Identify which cell holds the provided text, then report its [x, y] central coordinate. 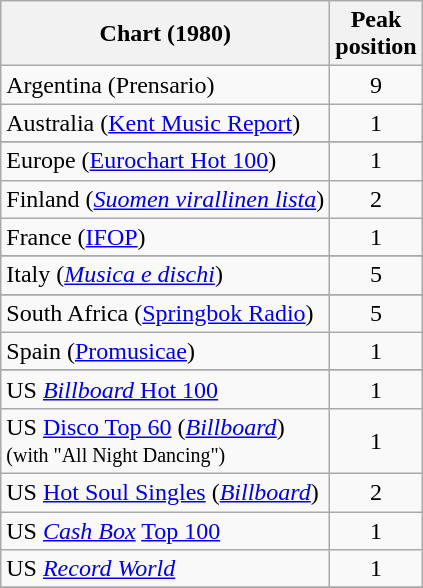
US Hot Soul Singles (Billboard) [166, 492]
US Billboard Hot 100 [166, 389]
Spain (Promusicae) [166, 351]
Italy (Musica e dischi) [166, 275]
Australia (Kent Music Report) [166, 123]
Chart (1980) [166, 34]
South Africa (Springbok Radio) [166, 313]
Europe (Eurochart Hot 100) [166, 161]
US Disco Top 60 (Billboard)(with "All Night Dancing") [166, 440]
Peakposition [376, 34]
US Record World [166, 569]
France (IFOP) [166, 237]
9 [376, 85]
Finland (Suomen virallinen lista) [166, 199]
US Cash Box Top 100 [166, 531]
Argentina (Prensario) [166, 85]
